Provide the [x, y] coordinate of the cell's center where the given text is located.  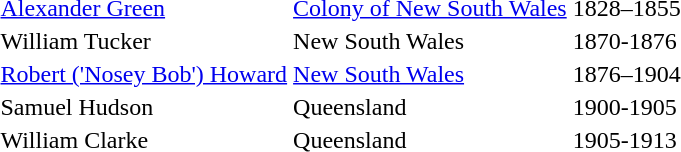
Queensland [430, 107]
